Detect which cell encompasses the target text, then output its [X, Y] center coordinate. 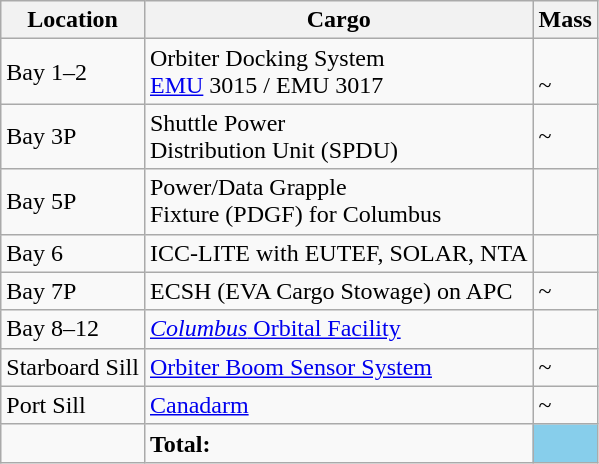
Orbiter Boom Sensor System [338, 367]
Shuttle Power Distribution Unit (SPDU) [338, 136]
Location [73, 20]
Mass [565, 20]
Canadarm [338, 405]
Bay 6 [73, 253]
ICC-LITE with EUTEF, SOLAR, NTA [338, 253]
Starboard Sill [73, 367]
Bay 7P [73, 291]
Port Sill [73, 405]
Orbiter Docking System EMU 3015 / EMU 3017 [338, 72]
Bay 1–2 [73, 72]
Columbus Orbital Facility [338, 329]
Bay 8–12 [73, 329]
Bay 5P [73, 202]
Bay 3P [73, 136]
Power/Data Grapple Fixture (PDGF) for Columbus [338, 202]
Cargo [338, 20]
ECSH (EVA Cargo Stowage) on APC [338, 291]
Total: [338, 443]
